Search for the cell housing the specified text and yield its [X, Y] center coordinate. 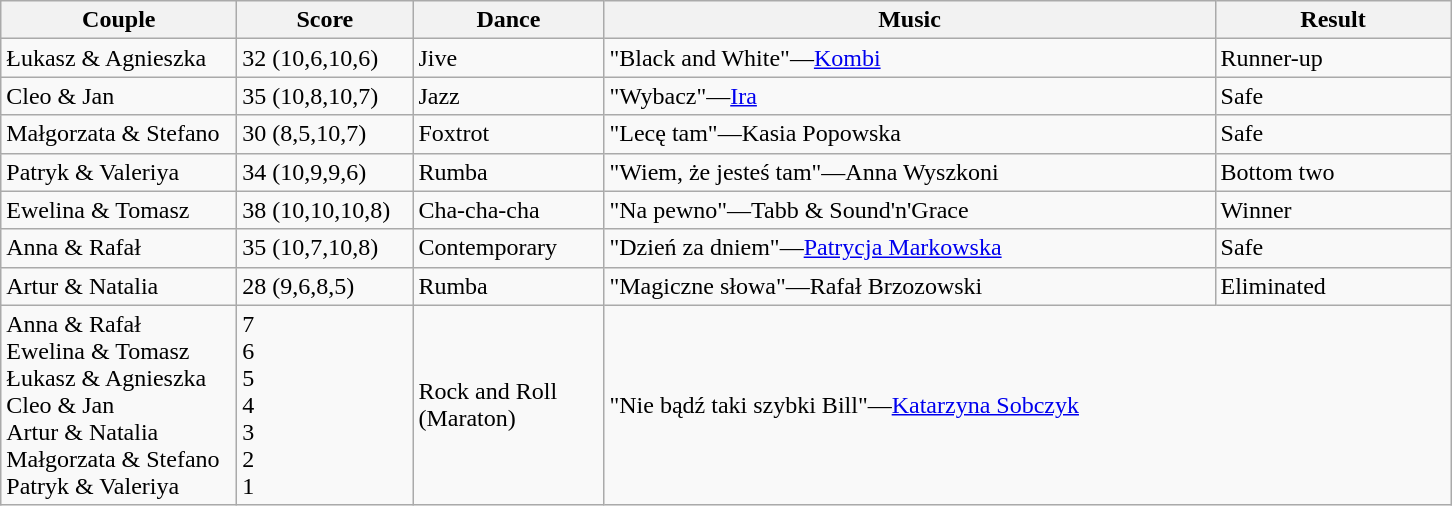
Foxtrot [508, 134]
Małgorzata & Stefano [119, 134]
Patryk & Valeriya [119, 172]
"Dzień za dniem"—Patrycja Markowska [910, 248]
Eliminated [1333, 286]
32 (10,6,10,6) [325, 58]
Contemporary [508, 248]
"Magiczne słowa"—Rafał Brzozowski [910, 286]
"Nie bądź taki szybki Bill"—Katarzyna Sobczyk [1028, 405]
34 (10,9,9,6) [325, 172]
"Na pewno"—Tabb & Sound'n'Grace [910, 210]
Music [910, 20]
Cha-cha-cha [508, 210]
Artur & Natalia [119, 286]
35 (10,7,10,8) [325, 248]
Bottom two [1333, 172]
Łukasz & Agnieszka [119, 58]
Winner [1333, 210]
"Lecę tam"—Kasia Popowska [910, 134]
Jive [508, 58]
30 (8,5,10,7) [325, 134]
35 (10,8,10,7) [325, 96]
Couple [119, 20]
"Wiem, że jesteś tam"—Anna Wyszkoni [910, 172]
Ewelina & Tomasz [119, 210]
7654321 [325, 405]
Dance [508, 20]
"Black and White"—Kombi [910, 58]
Anna & Rafał [119, 248]
38 (10,10,10,8) [325, 210]
Cleo & Jan [119, 96]
28 (9,6,8,5) [325, 286]
Score [325, 20]
Anna & RafałEwelina & TomaszŁukasz & AgnieszkaCleo & JanArtur & NataliaMałgorzata & StefanoPatryk & Valeriya [119, 405]
Result [1333, 20]
"Wybacz"—Ira [910, 96]
Jazz [508, 96]
Runner-up [1333, 58]
Rock and Roll(Maraton) [508, 405]
